From the cell containing the given text, extract its center point as (X, Y) coordinate. 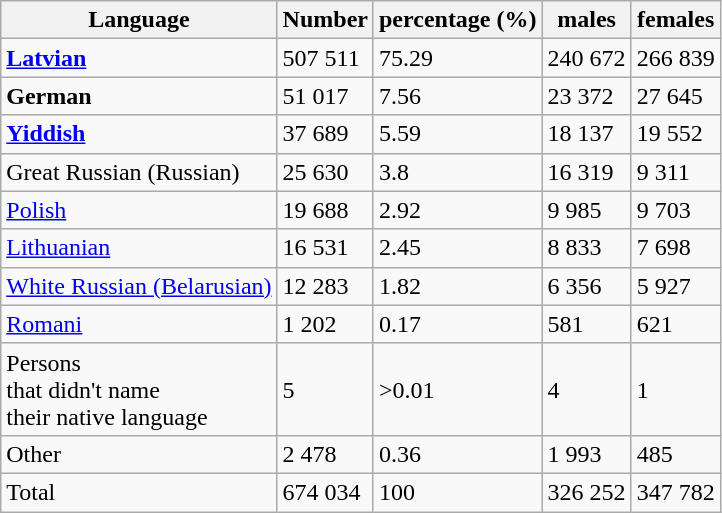
Romani (139, 324)
19 688 (325, 210)
2.92 (458, 210)
19 552 (676, 134)
18 137 (586, 134)
12 283 (325, 286)
266 839 (676, 58)
8 833 (586, 248)
25 630 (325, 172)
1 (676, 389)
Lithuanian (139, 248)
1 202 (325, 324)
9 311 (676, 172)
674 034 (325, 492)
Yiddish (139, 134)
6 356 (586, 286)
7 698 (676, 248)
621 (676, 324)
485 (676, 454)
Other (139, 454)
0.36 (458, 454)
240 672 (586, 58)
Polish (139, 210)
100 (458, 492)
Language (139, 20)
Latvian (139, 58)
>0.01 (458, 389)
3.8 (458, 172)
Great Russian (Russian) (139, 172)
2.45 (458, 248)
1 993 (586, 454)
males (586, 20)
51 017 (325, 96)
5 (325, 389)
7.56 (458, 96)
16 319 (586, 172)
326 252 (586, 492)
5.59 (458, 134)
German (139, 96)
75.29 (458, 58)
percentage (%) (458, 20)
White Russian (Belarusian) (139, 286)
23 372 (586, 96)
27 645 (676, 96)
37 689 (325, 134)
4 (586, 389)
581 (586, 324)
16 531 (325, 248)
347 782 (676, 492)
9 985 (586, 210)
2 478 (325, 454)
females (676, 20)
0.17 (458, 324)
9 703 (676, 210)
Persons that didn't name their native language (139, 389)
Total (139, 492)
Number (325, 20)
5 927 (676, 286)
1.82 (458, 286)
507 511 (325, 58)
